Pinpoint the cell where the given text exists, returning its [x, y] midpoint coordinate. 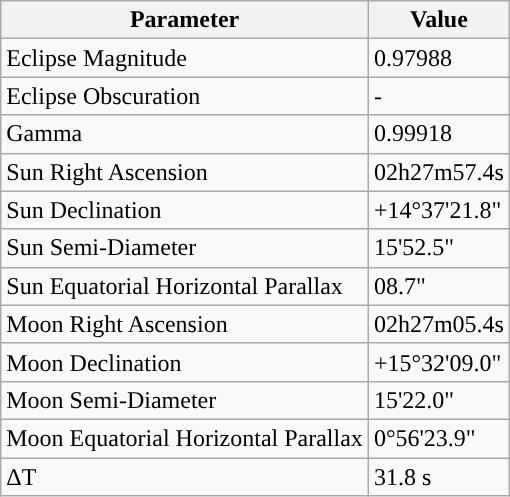
02h27m05.4s [438, 324]
Sun Equatorial Horizontal Parallax [185, 286]
Moon Semi-Diameter [185, 400]
15'22.0" [438, 400]
Eclipse Obscuration [185, 96]
Sun Semi-Diameter [185, 248]
Gamma [185, 134]
Sun Declination [185, 210]
15'52.5" [438, 248]
08.7" [438, 286]
ΔT [185, 477]
Moon Declination [185, 362]
Value [438, 20]
Moon Right Ascension [185, 324]
0.97988 [438, 58]
- [438, 96]
02h27m57.4s [438, 172]
+15°32'09.0" [438, 362]
31.8 s [438, 477]
Sun Right Ascension [185, 172]
Parameter [185, 20]
Moon Equatorial Horizontal Parallax [185, 438]
Eclipse Magnitude [185, 58]
0.99918 [438, 134]
+14°37'21.8" [438, 210]
0°56'23.9" [438, 438]
